From the cell containing the given text, extract its center point as [x, y] coordinate. 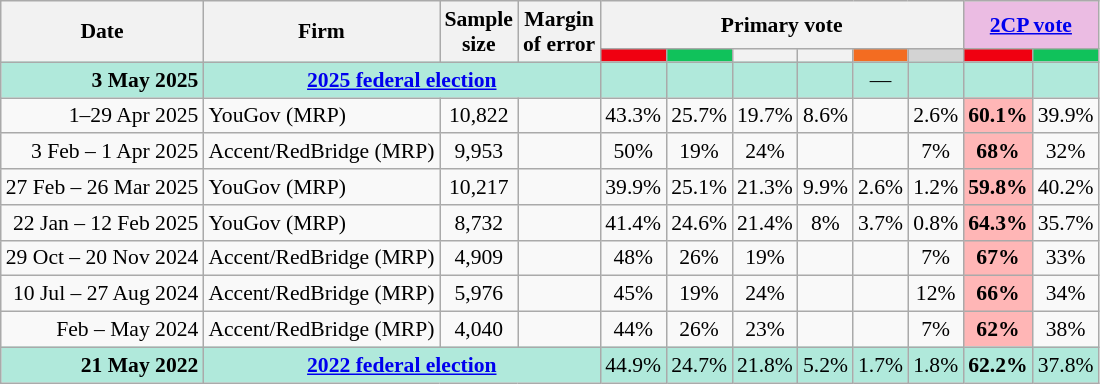
64.3% [998, 223]
23% [765, 330]
68% [998, 152]
8% [826, 223]
21.8% [765, 365]
29 Oct – 20 Nov 2024 [102, 258]
1–29 Apr 2025 [102, 116]
50% [633, 152]
3 Feb – 1 Apr 2025 [102, 152]
8.6% [826, 116]
35.7% [1066, 223]
62% [998, 330]
40.2% [1066, 187]
2CP vote [1030, 25]
25.1% [699, 187]
24.7% [699, 365]
67% [998, 258]
21 May 2022 [102, 365]
Feb – May 2024 [102, 330]
10,217 [479, 187]
2022 federal election [402, 365]
45% [633, 294]
10 Jul – 27 Aug 2024 [102, 294]
21.4% [765, 223]
12% [936, 294]
10,822 [479, 116]
9,953 [479, 152]
— [880, 80]
41.4% [633, 223]
Samplesize [479, 32]
34% [1066, 294]
2025 federal election [402, 80]
25.7% [699, 116]
3 May 2025 [102, 80]
1.2% [936, 187]
38% [1066, 330]
44.9% [633, 365]
66% [998, 294]
62.2% [998, 365]
5.2% [826, 365]
Firm [321, 32]
37.8% [1066, 365]
9.9% [826, 187]
5,976 [479, 294]
44% [633, 330]
4,040 [479, 330]
59.8% [998, 187]
60.1% [998, 116]
3.7% [880, 223]
33% [1066, 258]
4,909 [479, 258]
19.7% [765, 116]
Date [102, 32]
1.8% [936, 365]
32% [1066, 152]
24.6% [699, 223]
Primary vote [782, 25]
22 Jan – 12 Feb 2025 [102, 223]
48% [633, 258]
Marginof error [559, 32]
1.7% [880, 365]
21.3% [765, 187]
43.3% [633, 116]
8,732 [479, 223]
27 Feb – 26 Mar 2025 [102, 187]
0.8% [936, 223]
